Scan for the cell matching the given text and deliver its (x, y) coordinate at center. 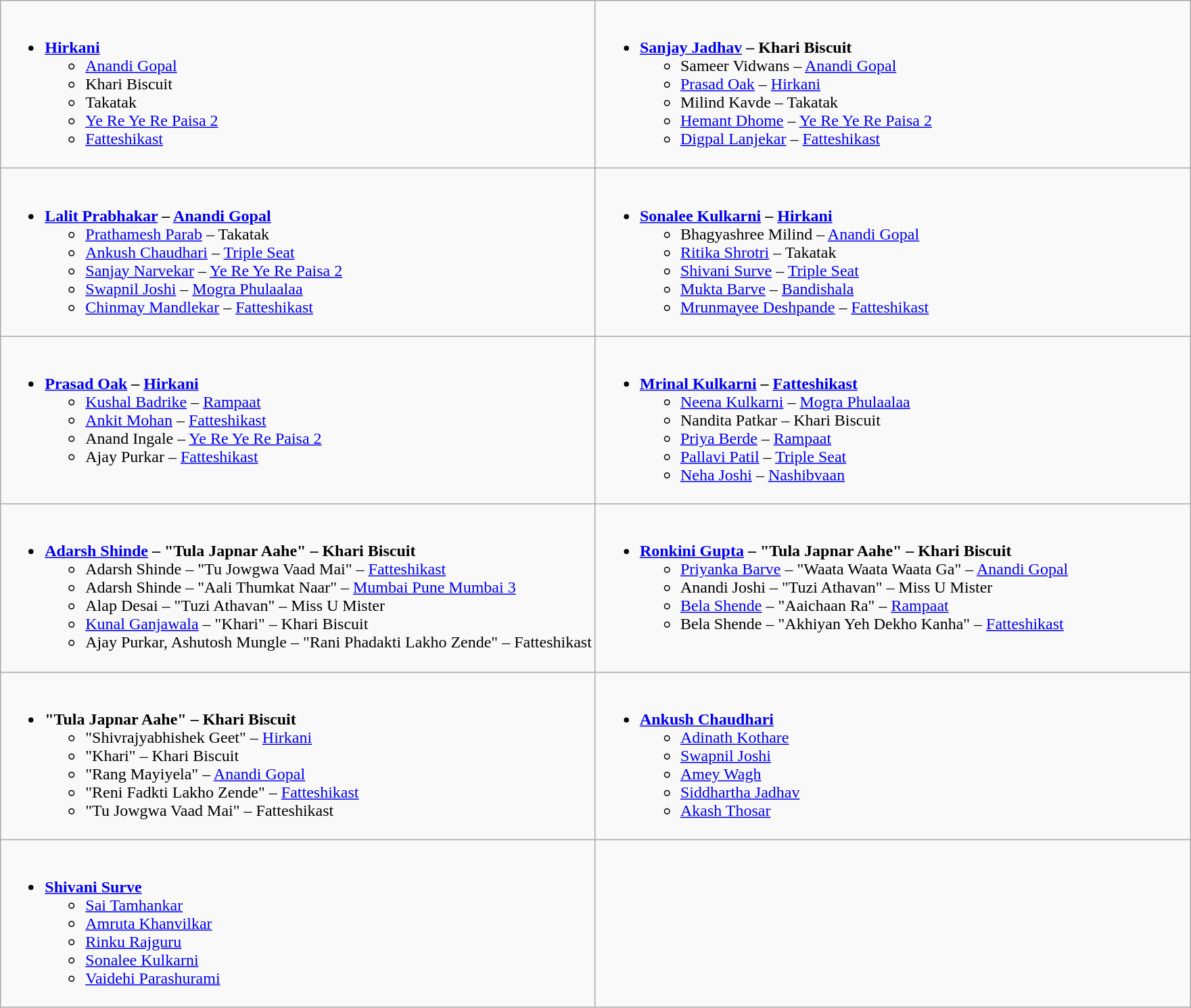
HirkaniAnandi GopalKhari BiscuitTakatakYe Re Ye Re Paisa 2Fatteshikast (298, 85)
Shivani SurveSai TamhankarAmruta KhanvilkarRinku RajguruSonalee KulkarniVaidehi Parashurami (298, 923)
Ankush ChaudhariAdinath KothareSwapnil JoshiAmey WaghSiddhartha JadhavAkash Thosar (893, 756)
Prasad Oak – HirkaniKushal Badrike – RampaatAnkit Mohan – FatteshikastAnand Ingale – Ye Re Ye Re Paisa 2Ajay Purkar – Fatteshikast (298, 420)
